Pinpoint the cell where the given text exists, returning its [X, Y] midpoint coordinate. 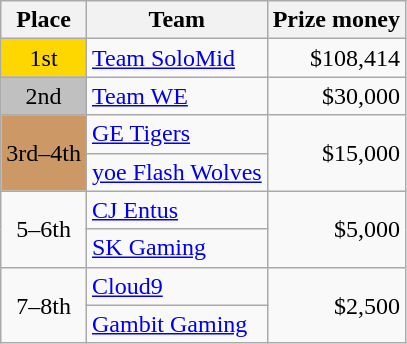
$30,000 [336, 96]
Prize money [336, 20]
Team WE [176, 96]
3rd–4th [44, 153]
CJ Entus [176, 210]
1st [44, 58]
GE Tigers [176, 134]
Place [44, 20]
$2,500 [336, 305]
Gambit Gaming [176, 324]
Team [176, 20]
$5,000 [336, 229]
$15,000 [336, 153]
7–8th [44, 305]
yoe Flash Wolves [176, 172]
2nd [44, 96]
5–6th [44, 229]
$108,414 [336, 58]
SK Gaming [176, 248]
Team SoloMid [176, 58]
Cloud9 [176, 286]
